For the text-containing cell, return its midpoint in (X, Y) coordinate format. 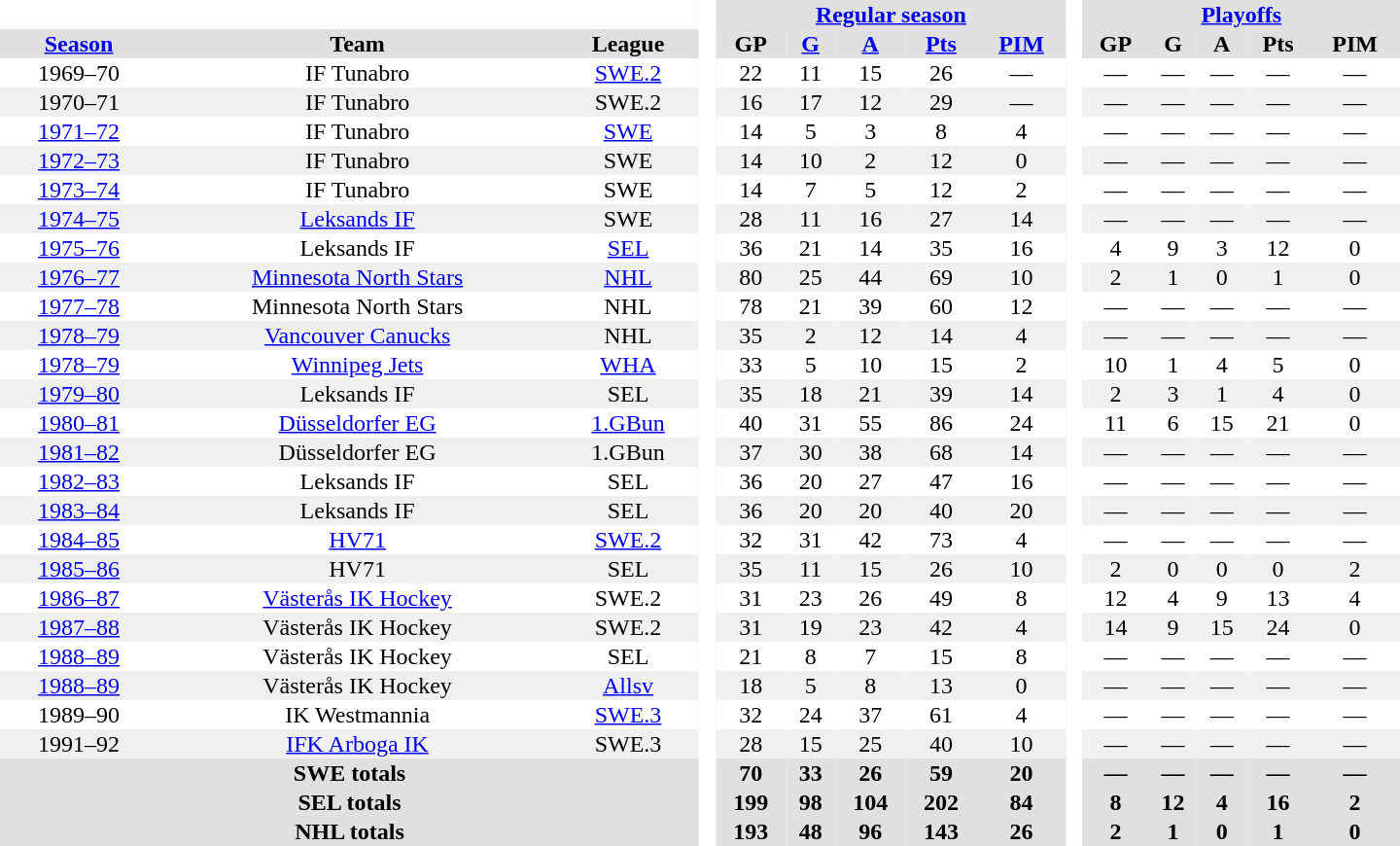
143 (941, 831)
96 (871, 831)
84 (1021, 802)
59 (941, 773)
IK Westmannia (358, 715)
61 (941, 715)
WHA (628, 365)
78 (751, 306)
IFK Arboga IK (358, 744)
69 (941, 277)
1991–92 (79, 744)
SEL totals (350, 802)
60 (941, 306)
29 (941, 102)
6 (1172, 423)
Season (79, 44)
1974–75 (79, 219)
68 (941, 452)
1972–73 (79, 160)
1984–85 (79, 540)
80 (751, 277)
1977–78 (79, 306)
104 (871, 802)
19 (811, 627)
SWE totals (350, 773)
73 (941, 540)
38 (871, 452)
1979–80 (79, 394)
League (628, 44)
Allsv (628, 686)
199 (751, 802)
22 (751, 73)
193 (751, 831)
1976–77 (79, 277)
NHL totals (350, 831)
1986–87 (79, 598)
1989–90 (79, 715)
1987–88 (79, 627)
1971–72 (79, 131)
98 (811, 802)
1981–82 (79, 452)
Playoffs (1242, 15)
Winnipeg Jets (358, 365)
86 (941, 423)
17 (811, 102)
1980–81 (79, 423)
47 (941, 481)
202 (941, 802)
48 (811, 831)
49 (941, 598)
44 (871, 277)
1975–76 (79, 248)
Team (358, 44)
1982–83 (79, 481)
1969–70 (79, 73)
70 (751, 773)
1985–86 (79, 569)
30 (811, 452)
Vancouver Canucks (358, 335)
55 (871, 423)
1970–71 (79, 102)
1983–84 (79, 511)
1973–74 (79, 190)
Regular season (891, 15)
